Scan for the cell matching the given text and deliver its [X, Y] coordinate at center. 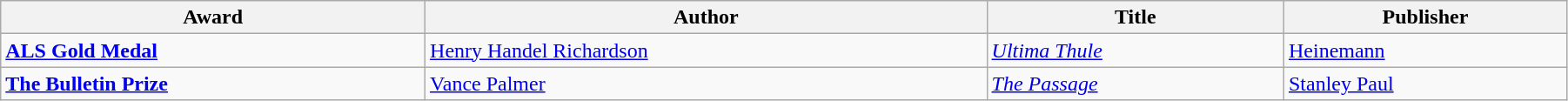
Stanley Paul [1425, 84]
Author [707, 17]
Publisher [1425, 17]
The Bulletin Prize [213, 84]
Ultima Thule [1135, 50]
Award [213, 17]
Vance Palmer [707, 84]
Heinemann [1425, 50]
Henry Handel Richardson [707, 50]
ALS Gold Medal [213, 50]
Title [1135, 17]
The Passage [1135, 84]
